Identify which cell holds the provided text, then report its [X, Y] central coordinate. 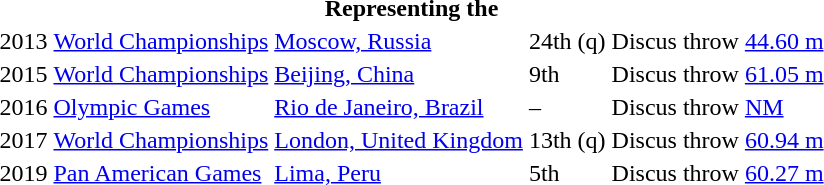
13th (q) [567, 140]
Rio de Janeiro, Brazil [399, 107]
– [567, 107]
Beijing, China [399, 74]
Olympic Games [161, 107]
London, United Kingdom [399, 140]
Moscow, Russia [399, 41]
9th [567, 74]
24th (q) [567, 41]
